Detect which cell encompasses the target text, then output its [x, y] center coordinate. 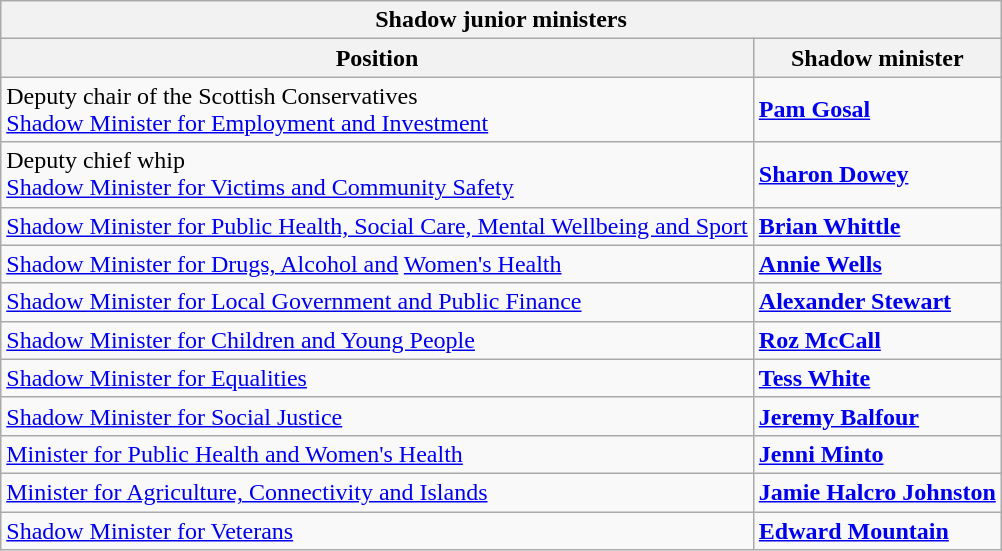
Shadow Minister for Equalities [378, 378]
Minister for Agriculture, Connectivity and Islands [378, 492]
Shadow Minister for Social Justice [378, 416]
Shadow Minister for Children and Young People [378, 340]
Shadow Minister for Local Government and Public Finance [378, 302]
Sharon Dowey [877, 174]
Pam Gosal [877, 110]
Jenni Minto [877, 454]
Deputy chief whipShadow Minister for Victims and Community Safety [378, 174]
Shadow Minister for Drugs, Alcohol and Women's Health [378, 264]
Alexander Stewart [877, 302]
Tess White [877, 378]
Brian Whittle [877, 226]
Annie Wells [877, 264]
Shadow minister [877, 58]
Shadow junior ministers [502, 20]
Shadow Minister for Veterans [378, 531]
Deputy chair of the Scottish ConservativesShadow Minister for Employment and Investment [378, 110]
Minister for Public Health and Women's Health [378, 454]
Jamie Halcro Johnston [877, 492]
Jeremy Balfour [877, 416]
Roz McCall [877, 340]
Edward Mountain [877, 531]
Shadow Minister for Public Health, Social Care, Mental Wellbeing and Sport [378, 226]
Position [378, 58]
